From the cell containing the given text, extract its center point as (X, Y) coordinate. 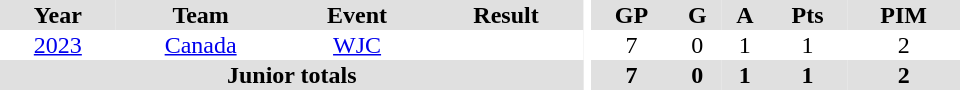
G (698, 15)
Canada (201, 45)
2023 (58, 45)
GP (631, 15)
Result (506, 15)
PIM (904, 15)
WJC (358, 45)
Year (58, 15)
Junior totals (292, 75)
A (745, 15)
Team (201, 15)
Pts (808, 15)
Event (358, 15)
